Provide the (x, y) coordinate of the cell's center where the given text is located.  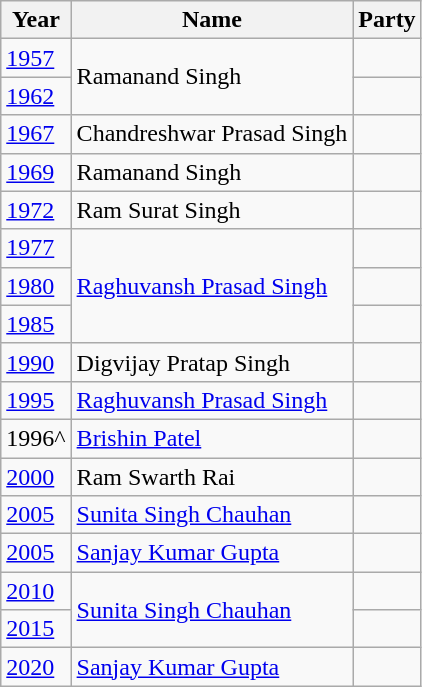
Party (387, 20)
2000 (36, 477)
1980 (36, 286)
Brishin Patel (212, 438)
1957 (36, 58)
1990 (36, 362)
Year (36, 20)
Chandreshwar Prasad Singh (212, 134)
Digvijay Pratap Singh (212, 362)
1995 (36, 400)
Ram Swarth Rai (212, 477)
1969 (36, 172)
1977 (36, 248)
2015 (36, 629)
1985 (36, 324)
Name (212, 20)
1996^ (36, 438)
1972 (36, 210)
1967 (36, 134)
2010 (36, 591)
2020 (36, 667)
1962 (36, 96)
Ram Surat Singh (212, 210)
